Return the (x, y) coordinate for the center point of the cell that contains the specified text.  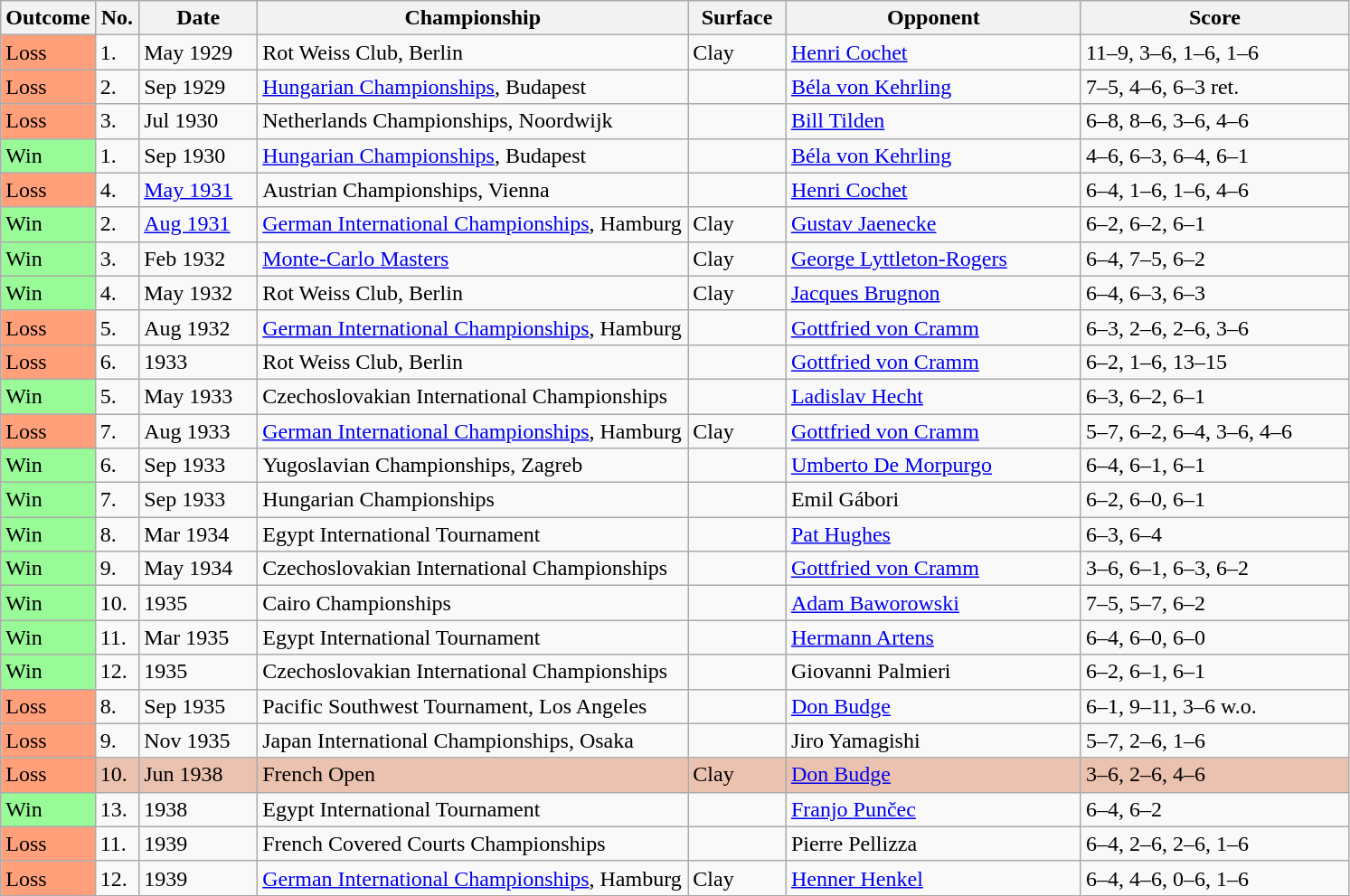
6–4, 6–0, 6–0 (1214, 637)
Aug 1931 (199, 224)
7–5, 4–6, 6–3 ret. (1214, 87)
Jacques Brugnon (933, 293)
Cairo Championships (473, 603)
Hermann Artens (933, 637)
Surface (738, 18)
May 1932 (199, 293)
6–4, 6–2 (1214, 809)
Emil Gábori (933, 500)
Umberto De Morpurgo (933, 466)
6–2, 6–2, 6–1 (1214, 224)
George Lyttleton-Rogers (933, 259)
Score (1214, 18)
Hungarian Championships (473, 500)
6–2, 1–6, 13–15 (1214, 362)
3–6, 2–6, 4–6 (1214, 775)
Adam Baworowski (933, 603)
3–6, 6–1, 6–3, 6–2 (1214, 569)
Gustav Jaenecke (933, 224)
Monte-Carlo Masters (473, 259)
1933 (199, 362)
Aug 1933 (199, 431)
6–4, 6–3, 6–3 (1214, 293)
6–4, 1–6, 1–6, 4–6 (1214, 190)
Giovanni Palmieri (933, 672)
Championship (473, 18)
6–4, 4–6, 0–6, 1–6 (1214, 878)
Jiro Yamagishi (933, 740)
7–5, 5–7, 6–2 (1214, 603)
6–2, 6–1, 6–1 (1214, 672)
Yugoslavian Championships, Zagreb (473, 466)
6–8, 8–6, 3–6, 4–6 (1214, 121)
May 1931 (199, 190)
5–7, 6–2, 6–4, 3–6, 4–6 (1214, 431)
Jun 1938 (199, 775)
Henner Henkel (933, 878)
5–7, 2–6, 1–6 (1214, 740)
6–3, 2–6, 2–6, 3–6 (1214, 327)
Japan International Championships, Osaka (473, 740)
6–1, 9–11, 3–6 w.o. (1214, 706)
Bill Tilden (933, 121)
French Covered Courts Championships (473, 844)
6–4, 7–5, 6–2 (1214, 259)
Jul 1930 (199, 121)
Mar 1934 (199, 534)
6–3, 6–4 (1214, 534)
Ladislav Hecht (933, 396)
11–9, 3–6, 1–6, 1–6 (1214, 52)
May 1934 (199, 569)
6–3, 6–2, 6–1 (1214, 396)
Nov 1935 (199, 740)
6–4, 2–6, 2–6, 1–6 (1214, 844)
Sep 1935 (199, 706)
Aug 1932 (199, 327)
13. (118, 809)
Pat Hughes (933, 534)
No. (118, 18)
Franjo Punčec (933, 809)
May 1929 (199, 52)
6–2, 6–0, 6–1 (1214, 500)
1938 (199, 809)
4–6, 6–3, 6–4, 6–1 (1214, 156)
Sep 1929 (199, 87)
May 1933 (199, 396)
Pacific Southwest Tournament, Los Angeles (473, 706)
Feb 1932 (199, 259)
French Open (473, 775)
Mar 1935 (199, 637)
Outcome (48, 18)
Austrian Championships, Vienna (473, 190)
Sep 1930 (199, 156)
6–4, 6–1, 6–1 (1214, 466)
Netherlands Championships, Noordwijk (473, 121)
Pierre Pellizza (933, 844)
Opponent (933, 18)
Date (199, 18)
